Capture the cell that displays the provided text and extract its (x, y) central coordinate. 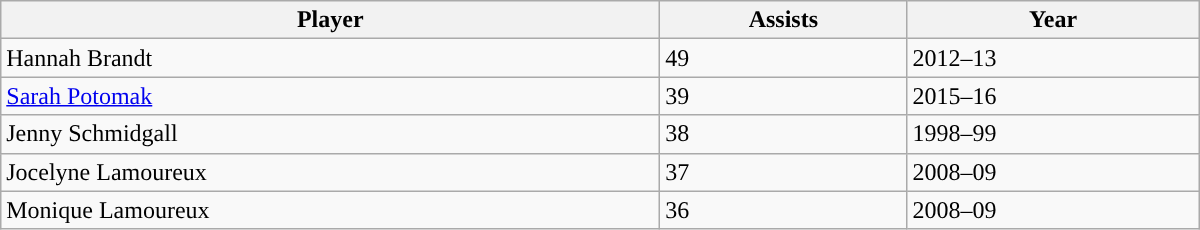
Sarah Potomak (330, 96)
Jenny Schmidgall (330, 134)
1998–99 (1053, 134)
49 (784, 58)
2012–13 (1053, 58)
Monique Lamoureux (330, 210)
Jocelyne Lamoureux (330, 172)
39 (784, 96)
37 (784, 172)
Hannah Brandt (330, 58)
Year (1053, 20)
36 (784, 210)
Assists (784, 20)
38 (784, 134)
Player (330, 20)
2015–16 (1053, 96)
